Provide the (X, Y) coordinate of the cell's center where the given text is located.  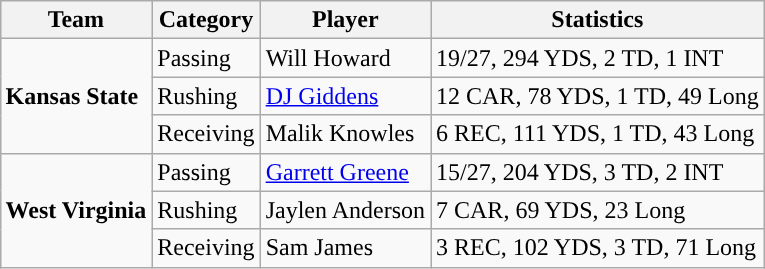
Statistics (597, 20)
Sam James (345, 248)
Garrett Greene (345, 172)
Player (345, 20)
DJ Giddens (345, 96)
19/27, 294 YDS, 2 TD, 1 INT (597, 58)
Team (76, 20)
7 CAR, 69 YDS, 23 Long (597, 210)
3 REC, 102 YDS, 3 TD, 71 Long (597, 248)
West Virginia (76, 210)
Kansas State (76, 96)
12 CAR, 78 YDS, 1 TD, 49 Long (597, 96)
Jaylen Anderson (345, 210)
Will Howard (345, 58)
6 REC, 111 YDS, 1 TD, 43 Long (597, 134)
Category (206, 20)
15/27, 204 YDS, 3 TD, 2 INT (597, 172)
Malik Knowles (345, 134)
